From the cell containing the given text, extract its center point as [x, y] coordinate. 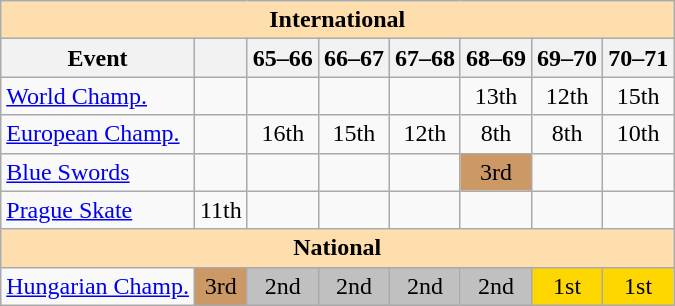
66–67 [354, 58]
Prague Skate [98, 210]
65–66 [282, 58]
International [338, 20]
69–70 [568, 58]
Event [98, 58]
70–71 [638, 58]
13th [496, 96]
16th [282, 134]
67–68 [424, 58]
European Champ. [98, 134]
World Champ. [98, 96]
Blue Swords [98, 172]
68–69 [496, 58]
National [338, 248]
10th [638, 134]
Hungarian Champ. [98, 286]
11th [220, 210]
